Find where the given text appears and provide that cell's center as (x, y) coordinate. 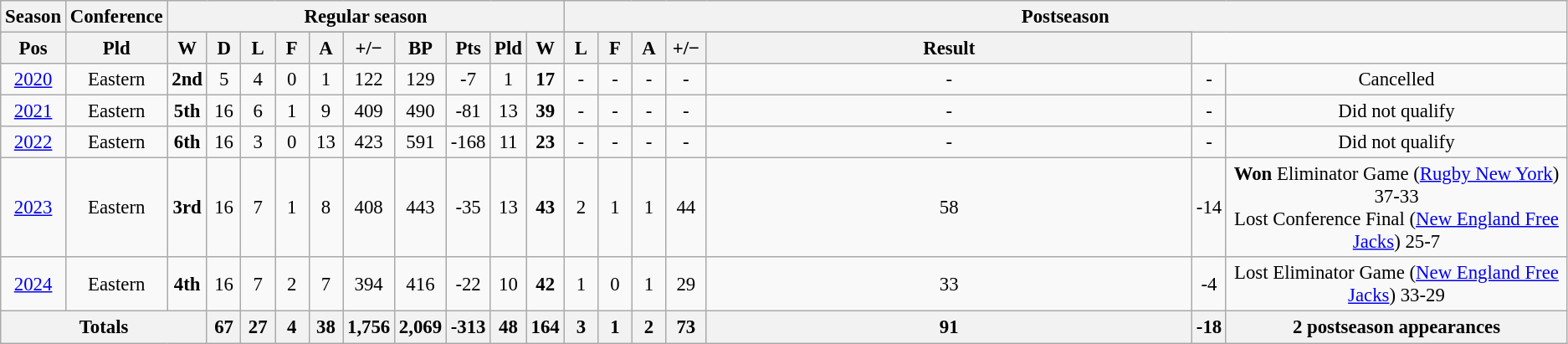
44 (686, 208)
Result (949, 49)
27 (258, 327)
-18 (1210, 327)
43 (546, 208)
10 (509, 285)
2 postseason appearances (1396, 327)
8 (326, 208)
23 (546, 142)
409 (369, 111)
42 (546, 285)
Pts (468, 49)
2,069 (421, 327)
443 (421, 208)
416 (421, 285)
Cancelled (1396, 80)
591 (421, 142)
D (224, 49)
3rd (187, 208)
73 (686, 327)
Regular season (366, 17)
164 (546, 327)
39 (546, 111)
5 (224, 80)
-14 (1210, 208)
2020 (33, 80)
9 (326, 111)
Season (33, 17)
Won Eliminator Game (Rugby New York) 37-33Lost Conference Final (New England Free Jacks) 25-7 (1396, 208)
48 (509, 327)
2nd (187, 80)
6 (258, 111)
Totals (104, 327)
2021 (33, 111)
91 (949, 327)
394 (369, 285)
5th (187, 111)
Postseason (1065, 17)
1,756 (369, 327)
-22 (468, 285)
Pos (33, 49)
6th (187, 142)
2022 (33, 142)
-81 (468, 111)
Lost Eliminator Game (New England Free Jacks) 33-29 (1396, 285)
490 (421, 111)
-313 (468, 327)
122 (369, 80)
Conference (116, 17)
17 (546, 80)
-168 (468, 142)
423 (369, 142)
408 (369, 208)
129 (421, 80)
38 (326, 327)
BP (421, 49)
33 (949, 285)
58 (949, 208)
29 (686, 285)
4th (187, 285)
-7 (468, 80)
-4 (1210, 285)
67 (224, 327)
2024 (33, 285)
2023 (33, 208)
11 (509, 142)
-35 (468, 208)
